Return [x, y] of the center of cell containing provided text 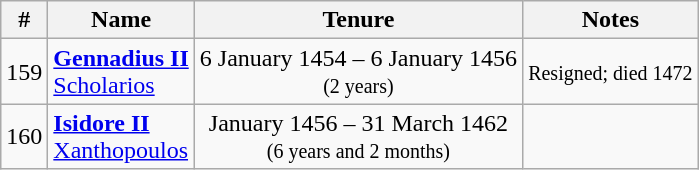
159 [24, 72]
Notes [610, 20]
6 January 1454 – 6 January 1456(2 years) [358, 72]
January 1456 – 31 March 1462(6 years and 2 months) [358, 136]
160 [24, 136]
Resigned; died 1472 [610, 72]
Isidore IIXanthopoulos [121, 136]
# [24, 20]
Gennadius IIScholarios [121, 72]
Tenure [358, 20]
Name [121, 20]
